For the text-containing cell, return its midpoint in [x, y] coordinate format. 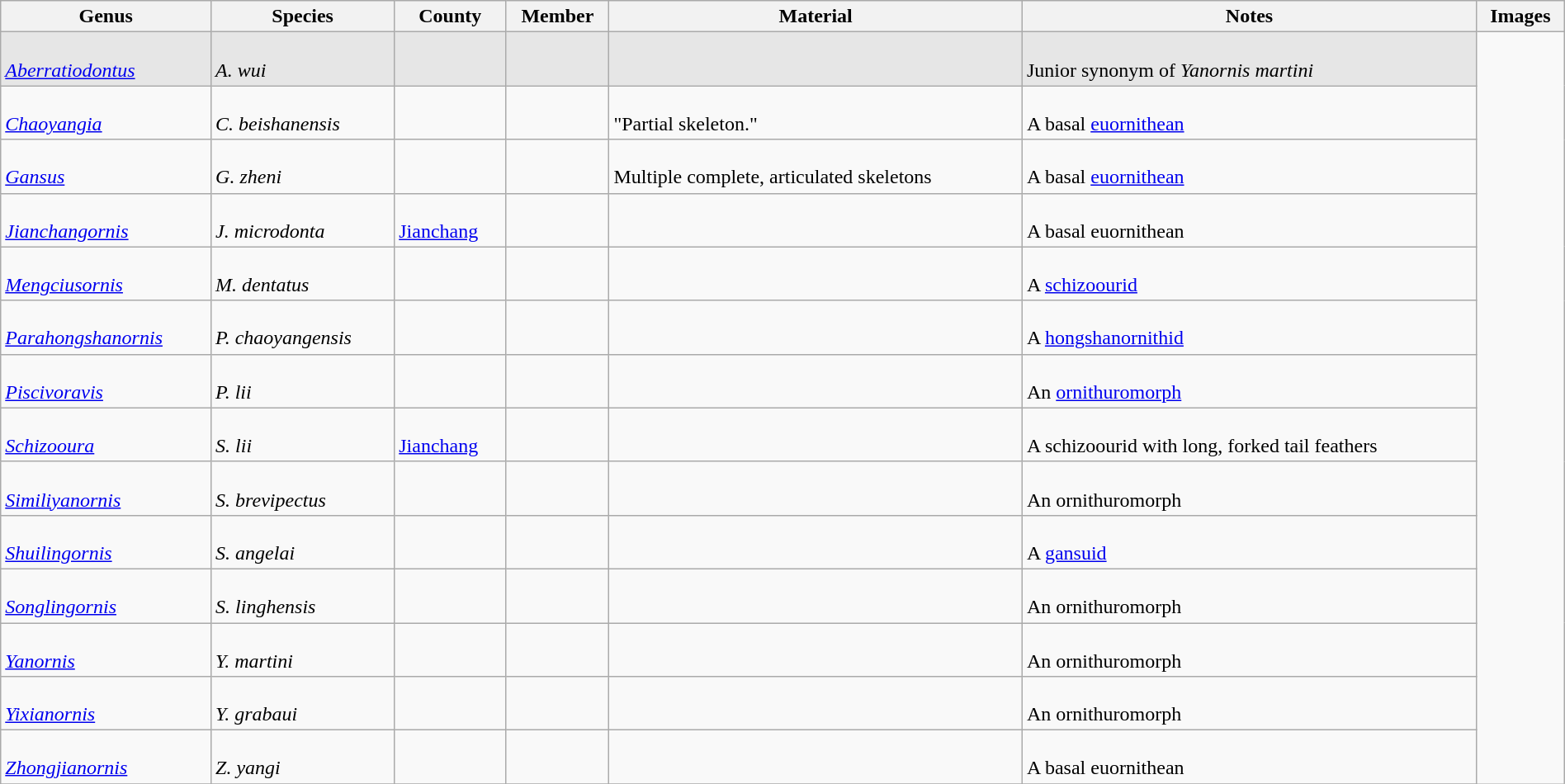
A gansuid [1249, 541]
A hongshanornithid [1249, 327]
Yanornis [106, 649]
A schizoourid with long, forked tail feathers [1249, 434]
Notes [1249, 17]
Y. grabaui [303, 703]
Jianchangornis [106, 220]
P. lii [303, 381]
Parahongshanornis [106, 327]
Member [558, 17]
Gansus [106, 167]
Schizooura [106, 434]
S. angelai [303, 541]
S. lii [303, 434]
P. chaoyangensis [303, 327]
Zhongjianornis [106, 758]
A schizoourid [1249, 274]
Y. martini [303, 649]
County [451, 17]
Images [1520, 17]
S. brevipectus [303, 489]
Z. yangi [303, 758]
C. beishanensis [303, 112]
J. microdonta [303, 220]
Songlingornis [106, 596]
M. dentatus [303, 274]
A. wui [303, 59]
Shuilingornis [106, 541]
Similiyanornis [106, 489]
Material [816, 17]
Mengciusornis [106, 274]
S. linghensis [303, 596]
Multiple complete, articulated skeletons [816, 167]
Piscivoravis [106, 381]
Yixianornis [106, 703]
Aberratiodontus [106, 59]
Chaoyangia [106, 112]
Junior synonym of Yanornis martini [1249, 59]
"Partial skeleton." [816, 112]
G. zheni [303, 167]
Species [303, 17]
Genus [106, 17]
